Provide the [X, Y] coordinate of the cell's center where the given text is located.  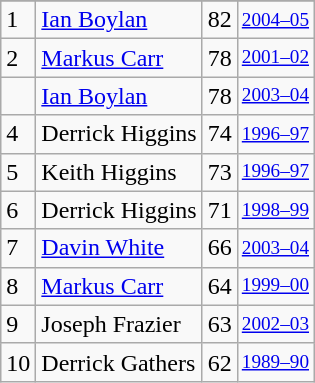
4 [18, 134]
66 [220, 248]
2002–03 [275, 324]
2001–02 [275, 58]
10 [18, 362]
7 [18, 248]
Davin White [119, 248]
6 [18, 210]
64 [220, 286]
2 [18, 58]
Derrick Gathers [119, 362]
82 [220, 20]
5 [18, 172]
1989–90 [275, 362]
63 [220, 324]
2004–05 [275, 20]
Joseph Frazier [119, 324]
Keith Higgins [119, 172]
1999–00 [275, 286]
1998–99 [275, 210]
1 [18, 20]
9 [18, 324]
71 [220, 210]
73 [220, 172]
62 [220, 362]
8 [18, 286]
74 [220, 134]
